For the text-containing cell, return its midpoint in [x, y] coordinate format. 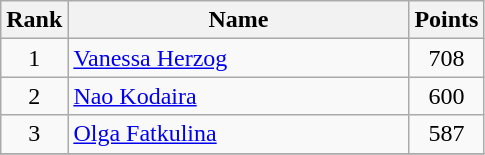
600 [446, 96]
2 [34, 96]
587 [446, 134]
Olga Fatkulina [238, 134]
Rank [34, 20]
Nao Kodaira [238, 96]
3 [34, 134]
1 [34, 58]
Points [446, 20]
Name [238, 20]
708 [446, 58]
Vanessa Herzog [238, 58]
